Locate the cell with the specified text and output its [X, Y] center coordinate. 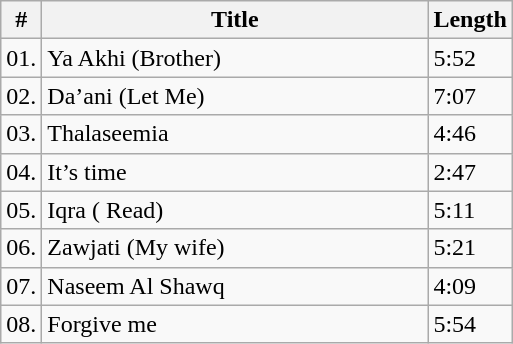
Length [470, 20]
01. [22, 58]
4:46 [470, 134]
Thalaseemia [235, 134]
08. [22, 324]
Naseem Al Shawq [235, 286]
Forgive me [235, 324]
Title [235, 20]
It’s time [235, 172]
02. [22, 96]
5:54 [470, 324]
07. [22, 286]
7:07 [470, 96]
5:11 [470, 210]
Ya Akhi (Brother) [235, 58]
# [22, 20]
Da’ani (Let Me) [235, 96]
2:47 [470, 172]
Iqra ( Read) [235, 210]
04. [22, 172]
05. [22, 210]
03. [22, 134]
5:21 [470, 248]
06. [22, 248]
Zawjati (My wife) [235, 248]
4:09 [470, 286]
5:52 [470, 58]
